Return (x, y) of the center of cell containing provided text 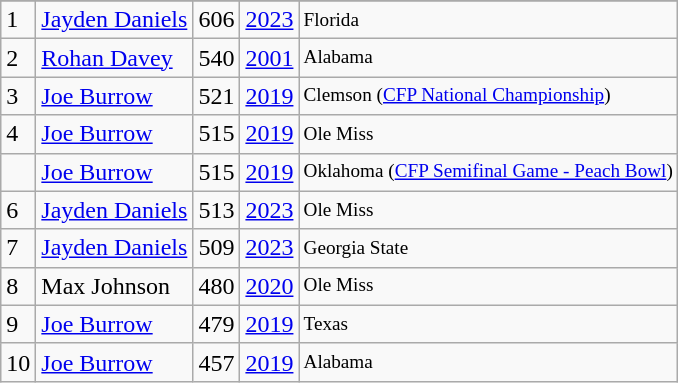
540 (216, 58)
Max Johnson (114, 286)
480 (216, 286)
7 (18, 248)
513 (216, 210)
1 (18, 20)
3 (18, 96)
Clemson (CFP National Championship) (488, 96)
9 (18, 324)
2020 (270, 286)
2 (18, 58)
6 (18, 210)
509 (216, 248)
Florida (488, 20)
2001 (270, 58)
457 (216, 362)
Texas (488, 324)
479 (216, 324)
606 (216, 20)
Georgia State (488, 248)
Oklahoma (CFP Semifinal Game - Peach Bowl) (488, 172)
8 (18, 286)
4 (18, 134)
10 (18, 362)
Rohan Davey (114, 58)
521 (216, 96)
